Extract the [x, y] coordinate from the center of the cell holding the provided text.  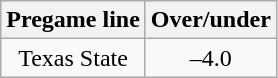
–4.0 [210, 58]
Texas State [74, 58]
Pregame line [74, 20]
Over/under [210, 20]
